Detect which cell encompasses the target text, then output its [x, y] center coordinate. 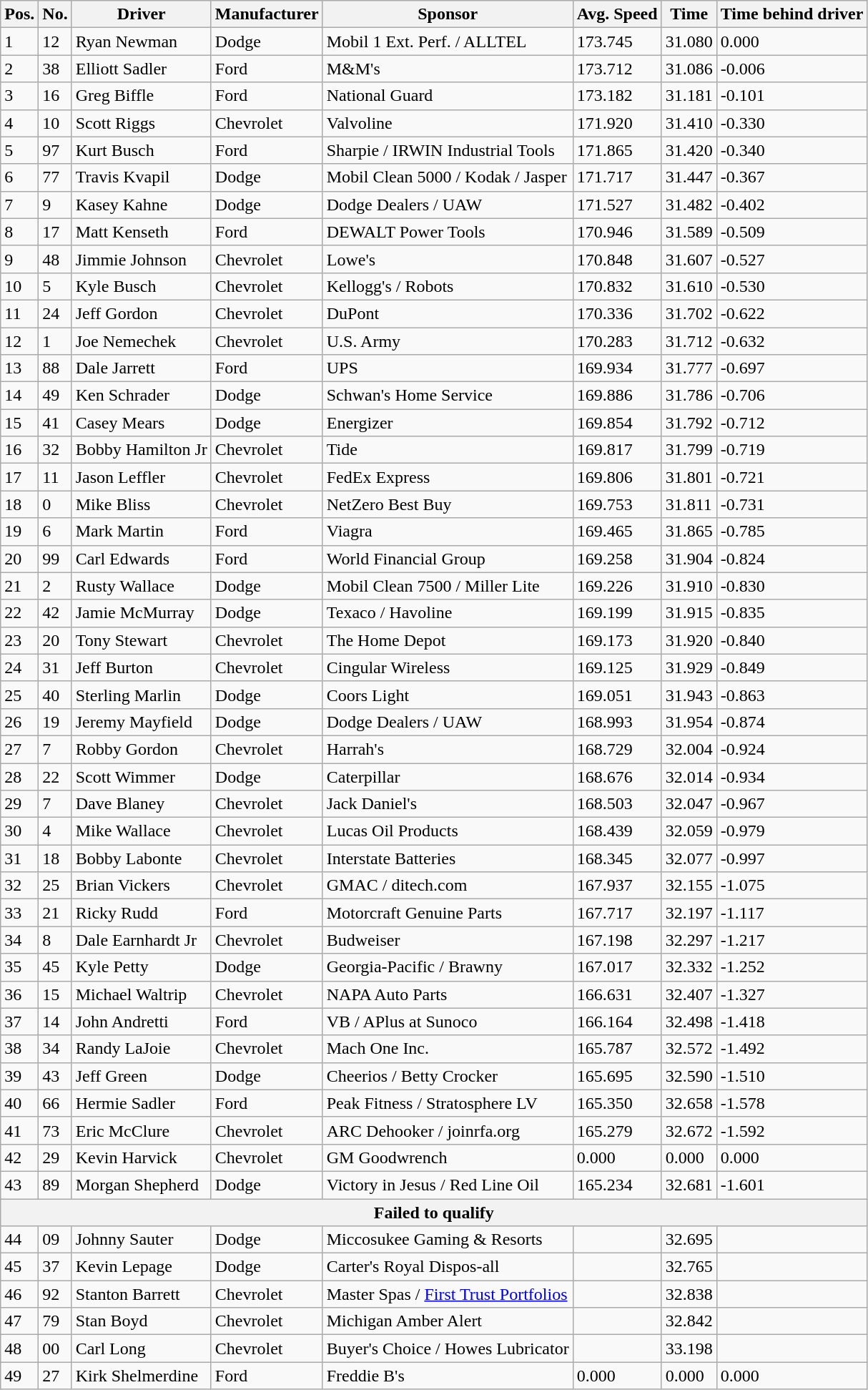
169.465 [617, 532]
-0.632 [792, 341]
173.182 [617, 96]
ARC Dehooker / joinrfa.org [448, 1130]
Carter's Royal Dispos-all [448, 1267]
31.801 [689, 477]
171.920 [617, 123]
Kurt Busch [142, 150]
-0.006 [792, 69]
92 [55, 1294]
-0.712 [792, 423]
Eric McClure [142, 1130]
Buyer's Choice / Howes Lubricator [448, 1349]
171.717 [617, 177]
The Home Depot [448, 640]
32.332 [689, 967]
170.848 [617, 259]
-0.830 [792, 586]
36 [20, 994]
Mike Wallace [142, 831]
Jason Leffler [142, 477]
Mobil Clean 5000 / Kodak / Jasper [448, 177]
-1.492 [792, 1049]
Peak Fitness / Stratosphere LV [448, 1103]
Victory in Jesus / Red Line Oil [448, 1185]
73 [55, 1130]
169.173 [617, 640]
31.080 [689, 41]
30 [20, 831]
Randy LaJoie [142, 1049]
-1.418 [792, 1022]
26 [20, 722]
Jeff Burton [142, 667]
-0.731 [792, 504]
M&M's [448, 69]
Kevin Lepage [142, 1267]
Sharpie / IRWIN Industrial Tools [448, 150]
77 [55, 177]
Michigan Amber Alert [448, 1321]
-0.367 [792, 177]
-0.530 [792, 286]
165.279 [617, 1130]
Lucas Oil Products [448, 831]
-0.509 [792, 232]
Freddie B's [448, 1376]
-1.592 [792, 1130]
09 [55, 1240]
166.631 [617, 994]
Driver [142, 14]
Dale Jarrett [142, 368]
66 [55, 1103]
169.258 [617, 559]
169.854 [617, 423]
Jeff Gordon [142, 313]
Ryan Newman [142, 41]
-0.706 [792, 396]
National Guard [448, 96]
Pos. [20, 14]
Travis Kvapil [142, 177]
165.787 [617, 1049]
World Financial Group [448, 559]
173.712 [617, 69]
170.283 [617, 341]
-0.824 [792, 559]
31.920 [689, 640]
Failed to qualify [434, 1213]
-0.697 [792, 368]
-1.578 [792, 1103]
32.765 [689, 1267]
33 [20, 913]
Kasey Kahne [142, 205]
VB / APlus at Sunoco [448, 1022]
32.681 [689, 1185]
Joe Nemechek [142, 341]
Harrah's [448, 749]
171.527 [617, 205]
Greg Biffle [142, 96]
Time behind driver [792, 14]
32.155 [689, 886]
99 [55, 559]
31.589 [689, 232]
168.729 [617, 749]
171.865 [617, 150]
Jack Daniel's [448, 804]
Scott Riggs [142, 123]
Viagra [448, 532]
32.407 [689, 994]
Ricky Rudd [142, 913]
-0.934 [792, 776]
33.198 [689, 1349]
FedEx Express [448, 477]
-1.075 [792, 886]
Kyle Busch [142, 286]
Sterling Marlin [142, 695]
31.610 [689, 286]
-0.101 [792, 96]
Manufacturer [267, 14]
-0.863 [792, 695]
97 [55, 150]
167.717 [617, 913]
31.181 [689, 96]
Energizer [448, 423]
31.929 [689, 667]
-1.601 [792, 1185]
31.786 [689, 396]
-0.622 [792, 313]
31.811 [689, 504]
Jeff Green [142, 1076]
Morgan Shepherd [142, 1185]
39 [20, 1076]
169.199 [617, 613]
Schwan's Home Service [448, 396]
167.017 [617, 967]
32.838 [689, 1294]
Bobby Hamilton Jr [142, 450]
Mark Martin [142, 532]
32.197 [689, 913]
31.712 [689, 341]
32.014 [689, 776]
0 [55, 504]
Tony Stewart [142, 640]
167.937 [617, 886]
-0.840 [792, 640]
Caterpillar [448, 776]
-0.785 [792, 532]
Tide [448, 450]
168.993 [617, 722]
Cheerios / Betty Crocker [448, 1076]
32.695 [689, 1240]
44 [20, 1240]
31.904 [689, 559]
Master Spas / First Trust Portfolios [448, 1294]
Stan Boyd [142, 1321]
32.059 [689, 831]
-0.721 [792, 477]
00 [55, 1349]
GMAC / ditech.com [448, 886]
Dale Earnhardt Jr [142, 940]
Lowe's [448, 259]
47 [20, 1321]
Budweiser [448, 940]
169.051 [617, 695]
No. [55, 14]
32.672 [689, 1130]
-0.835 [792, 613]
-1.327 [792, 994]
166.164 [617, 1022]
167.198 [617, 940]
23 [20, 640]
169.806 [617, 477]
31.086 [689, 69]
Hermie Sadler [142, 1103]
-1.510 [792, 1076]
Carl Long [142, 1349]
-0.340 [792, 150]
Michael Waltrip [142, 994]
-0.874 [792, 722]
31.420 [689, 150]
79 [55, 1321]
Kyle Petty [142, 967]
Jamie McMurray [142, 613]
31.910 [689, 586]
31.702 [689, 313]
31.482 [689, 205]
170.946 [617, 232]
UPS [448, 368]
Kevin Harvick [142, 1157]
GM Goodwrench [448, 1157]
Mach One Inc. [448, 1049]
DEWALT Power Tools [448, 232]
Motorcraft Genuine Parts [448, 913]
Mobil 1 Ext. Perf. / ALLTEL [448, 41]
31.915 [689, 613]
32.590 [689, 1076]
Coors Light [448, 695]
NAPA Auto Parts [448, 994]
Matt Kenseth [142, 232]
170.832 [617, 286]
32.077 [689, 858]
Elliott Sadler [142, 69]
Ken Schrader [142, 396]
-1.217 [792, 940]
32.572 [689, 1049]
Avg. Speed [617, 14]
13 [20, 368]
Carl Edwards [142, 559]
-0.849 [792, 667]
Rusty Wallace [142, 586]
Miccosukee Gaming & Resorts [448, 1240]
Mobil Clean 7500 / Miller Lite [448, 586]
165.695 [617, 1076]
168.439 [617, 831]
Johnny Sauter [142, 1240]
-0.719 [792, 450]
28 [20, 776]
-1.117 [792, 913]
35 [20, 967]
31.792 [689, 423]
169.125 [617, 667]
31.954 [689, 722]
169.817 [617, 450]
32.842 [689, 1321]
32.047 [689, 804]
31.799 [689, 450]
-0.997 [792, 858]
31.410 [689, 123]
Sponsor [448, 14]
John Andretti [142, 1022]
32.658 [689, 1103]
165.350 [617, 1103]
DuPont [448, 313]
NetZero Best Buy [448, 504]
165.234 [617, 1185]
Casey Mears [142, 423]
31.607 [689, 259]
Cingular Wireless [448, 667]
169.753 [617, 504]
Interstate Batteries [448, 858]
88 [55, 368]
Stanton Barrett [142, 1294]
169.934 [617, 368]
Texaco / Havoline [448, 613]
-1.252 [792, 967]
Jeremy Mayfield [142, 722]
Georgia-Pacific / Brawny [448, 967]
Dave Blaney [142, 804]
-0.924 [792, 749]
Time [689, 14]
Jimmie Johnson [142, 259]
Kellogg's / Robots [448, 286]
U.S. Army [448, 341]
32.004 [689, 749]
31.447 [689, 177]
168.676 [617, 776]
89 [55, 1185]
32.297 [689, 940]
Valvoline [448, 123]
Robby Gordon [142, 749]
32.498 [689, 1022]
Scott Wimmer [142, 776]
Bobby Labonte [142, 858]
31.865 [689, 532]
-0.967 [792, 804]
46 [20, 1294]
169.886 [617, 396]
-0.402 [792, 205]
Brian Vickers [142, 886]
Kirk Shelmerdine [142, 1376]
-0.979 [792, 831]
173.745 [617, 41]
168.345 [617, 858]
168.503 [617, 804]
Mike Bliss [142, 504]
31.777 [689, 368]
-0.330 [792, 123]
170.336 [617, 313]
-0.527 [792, 259]
169.226 [617, 586]
3 [20, 96]
31.943 [689, 695]
